Output the (X, Y) coordinate of the center of the cell containing the given text.  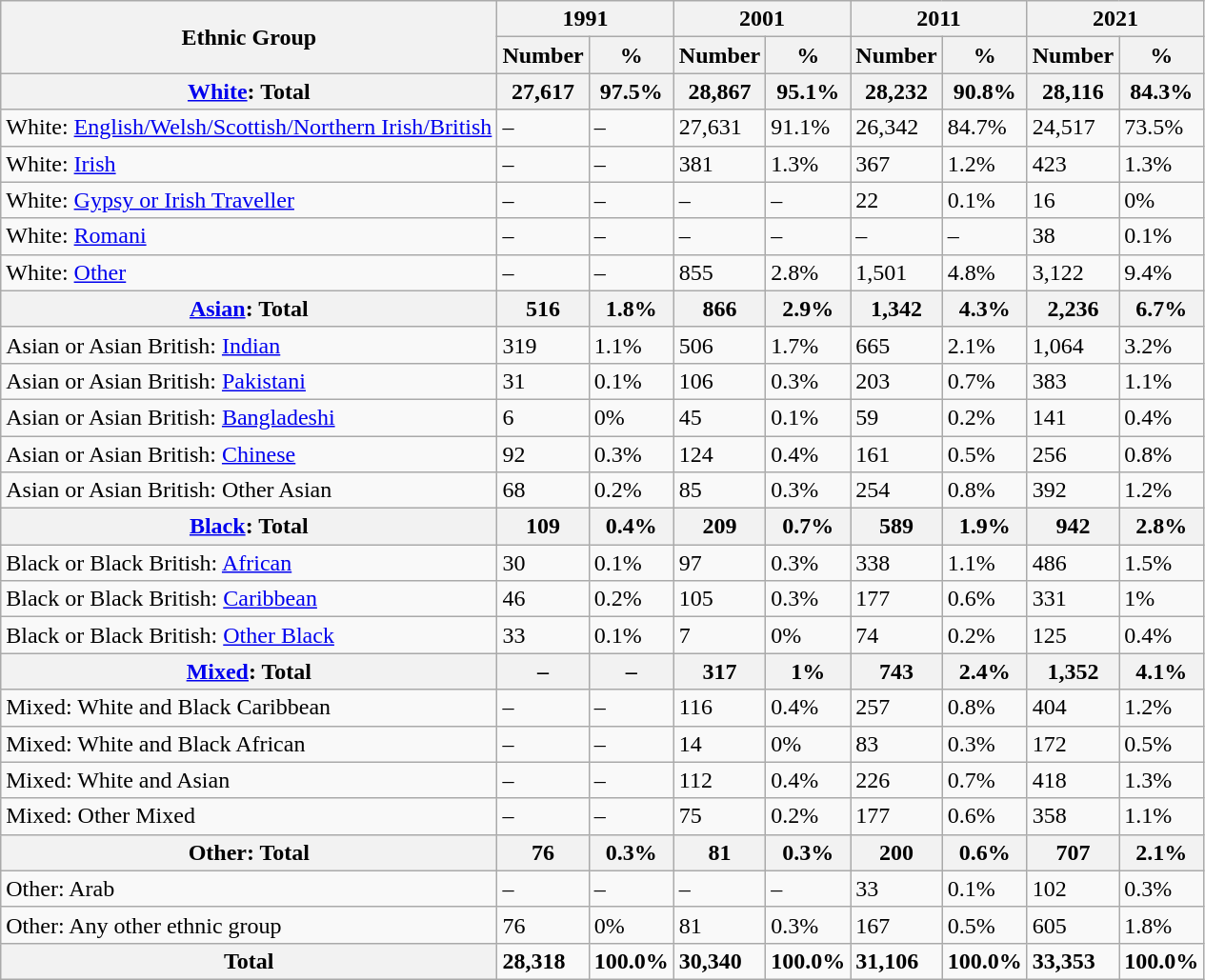
28,867 (719, 91)
2021 (1115, 19)
33,353 (1073, 961)
256 (1073, 454)
124 (719, 454)
97 (719, 563)
14 (719, 744)
367 (896, 164)
83 (896, 744)
46 (543, 599)
Mixed: White and Asian (250, 780)
319 (543, 345)
30,340 (719, 961)
White: Romani (250, 236)
Asian or Asian British: Bangladeshi (250, 417)
404 (1073, 708)
74 (896, 635)
866 (719, 309)
707 (1073, 852)
486 (1073, 563)
Other: Arab (250, 889)
27,617 (543, 91)
90.8% (985, 91)
125 (1073, 635)
White: Other (250, 272)
2001 (762, 19)
172 (1073, 744)
317 (719, 671)
665 (896, 345)
209 (719, 527)
59 (896, 417)
506 (719, 345)
141 (1073, 417)
116 (719, 708)
4.1% (1162, 671)
Black or Black British: Caribbean (250, 599)
106 (719, 381)
102 (1073, 889)
423 (1073, 164)
1,064 (1073, 345)
Mixed: Other Mixed (250, 816)
1,342 (896, 309)
Other: Any other ethnic group (250, 925)
Ethnic Group (250, 37)
68 (543, 490)
942 (1073, 527)
24,517 (1073, 128)
97.5% (631, 91)
27,631 (719, 128)
16 (1073, 200)
28,232 (896, 91)
38 (1073, 236)
84.7% (985, 128)
200 (896, 852)
516 (543, 309)
1,501 (896, 272)
Asian: Total (250, 309)
85 (719, 490)
1991 (585, 19)
358 (1073, 816)
2.9% (808, 309)
2,236 (1073, 309)
Mixed: Total (250, 671)
Black or Black British: African (250, 563)
1.5% (1162, 563)
743 (896, 671)
112 (719, 780)
95.1% (808, 91)
605 (1073, 925)
331 (1073, 599)
92 (543, 454)
Black: Total (250, 527)
3.2% (1162, 345)
392 (1073, 490)
105 (719, 599)
Other: Total (250, 852)
418 (1073, 780)
Asian or Asian British: Chinese (250, 454)
26,342 (896, 128)
589 (896, 527)
6.7% (1162, 309)
2011 (939, 19)
91.1% (808, 128)
Asian or Asian British: Pakistani (250, 381)
383 (1073, 381)
White: Total (250, 91)
28,318 (543, 961)
338 (896, 563)
Mixed: White and Black African (250, 744)
45 (719, 417)
75 (719, 816)
Mixed: White and Black Caribbean (250, 708)
Asian or Asian British: Other Asian (250, 490)
White: Irish (250, 164)
6 (543, 417)
White: English/Welsh/Scottish/Northern Irish/British (250, 128)
257 (896, 708)
4.8% (985, 272)
3,122 (1073, 272)
2.4% (985, 671)
226 (896, 780)
31,106 (896, 961)
1,352 (1073, 671)
254 (896, 490)
161 (896, 454)
31 (543, 381)
Total (250, 961)
167 (896, 925)
28,116 (1073, 91)
84.3% (1162, 91)
Asian or Asian British: Indian (250, 345)
1.7% (808, 345)
203 (896, 381)
7 (719, 635)
White: Gypsy or Irish Traveller (250, 200)
30 (543, 563)
22 (896, 200)
1.9% (985, 527)
381 (719, 164)
Black or Black British: Other Black (250, 635)
9.4% (1162, 272)
109 (543, 527)
73.5% (1162, 128)
4.3% (985, 309)
855 (719, 272)
